For the text-containing cell, return its midpoint in [x, y] coordinate format. 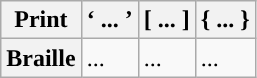
Print [41, 20]
{ ... } [225, 20]
‘ ... ’ [110, 20]
Braille [41, 58]
[ ... ] [166, 20]
